Extract the (X, Y) coordinate from the center of the cell holding the provided text.  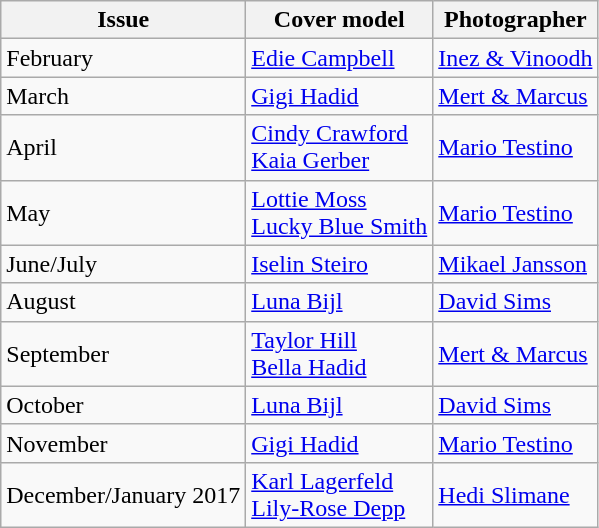
Photographer (516, 20)
October (124, 405)
Hedi Slimane (516, 494)
December/January 2017 (124, 494)
August (124, 302)
April (124, 148)
September (124, 354)
Edie Campbell (340, 58)
February (124, 58)
November (124, 443)
Taylor HillBella Hadid (340, 354)
Karl LagerfeldLily-Rose Depp (340, 494)
Mikael Jansson (516, 264)
May (124, 212)
June/July (124, 264)
Lottie MossLucky Blue Smith (340, 212)
Inez & Vinoodh (516, 58)
Issue (124, 20)
Iselin Steiro (340, 264)
Cover model (340, 20)
March (124, 96)
Cindy CrawfordKaia Gerber (340, 148)
